Identify which cell holds the provided text, then report its (X, Y) central coordinate. 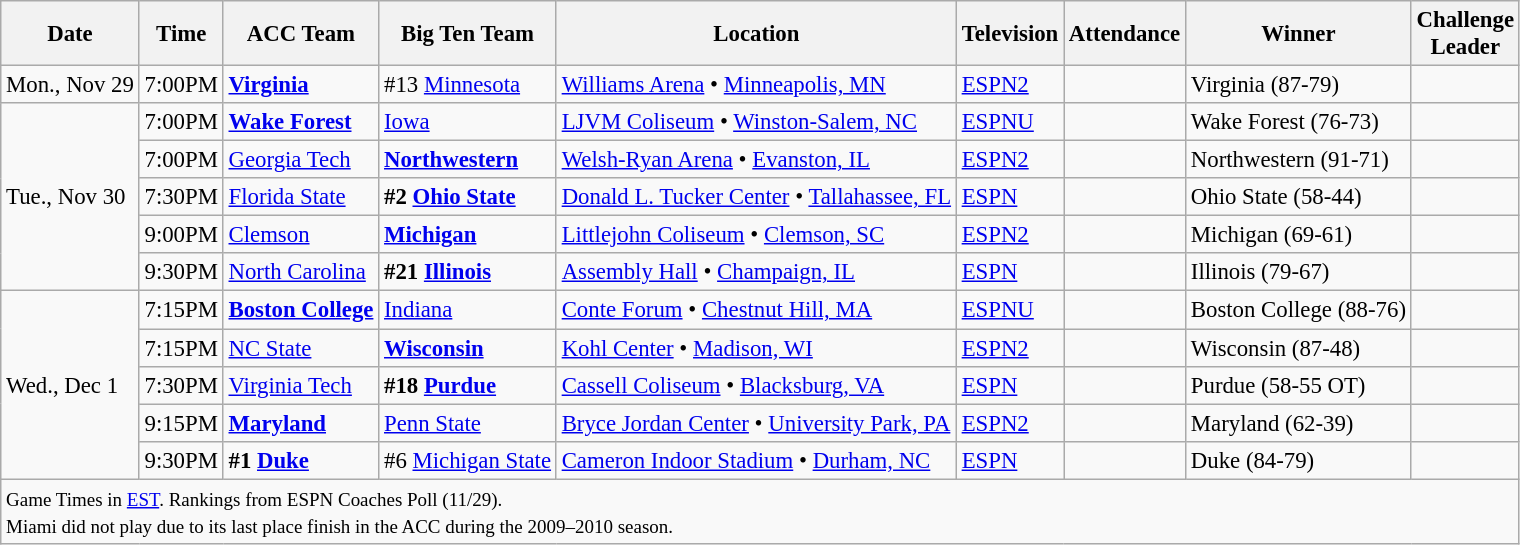
Illinois (79-67) (1299, 273)
Littlejohn Coliseum • Clemson, SC (756, 235)
Wisconsin (468, 348)
LJVM Coliseum • Winston-Salem, NC (756, 122)
Winner (1299, 34)
Virginia (301, 85)
Television (1010, 34)
Florida State (301, 197)
Welsh-Ryan Arena • Evanston, IL (756, 160)
#18 Purdue (468, 385)
Location (756, 34)
9:00PM (181, 235)
Cassell Coliseum • Blacksburg, VA (756, 385)
#21 Illinois (468, 273)
Maryland (301, 423)
Big Ten Team (468, 34)
Purdue (58-55 OT) (1299, 385)
Mon., Nov 29 (70, 85)
#1 Duke (301, 460)
Donald L. Tucker Center • Tallahassee, FL (756, 197)
Date (70, 34)
Georgia Tech (301, 160)
Northwestern (91-71) (1299, 160)
#6 Michigan State (468, 460)
Clemson (301, 235)
Iowa (468, 122)
Boston College (88-76) (1299, 310)
Attendance (1125, 34)
Wisconsin (87-48) (1299, 348)
Virginia Tech (301, 385)
Assembly Hall • Champaign, IL (756, 273)
Time (181, 34)
9:15PM (181, 423)
Michigan (69-61) (1299, 235)
Boston College (301, 310)
Penn State (468, 423)
Wed., Dec 1 (70, 385)
NC State (301, 348)
Game Times in EST. Rankings from ESPN Coaches Poll (11/29). Miami did not play due to its last place finish in the ACC during the 2009–2010 season. (760, 512)
Wake Forest (301, 122)
Virginia (87-79) (1299, 85)
Maryland (62-39) (1299, 423)
Indiana (468, 310)
Tue., Nov 30 (70, 197)
Duke (84-79) (1299, 460)
Williams Arena • Minneapolis, MN (756, 85)
Kohl Center • Madison, WI (756, 348)
Ohio State (58-44) (1299, 197)
North Carolina (301, 273)
Michigan (468, 235)
Conte Forum • Chestnut Hill, MA (756, 310)
ACC Team (301, 34)
Wake Forest (76-73) (1299, 122)
Bryce Jordan Center • University Park, PA (756, 423)
#13 Minnesota (468, 85)
Northwestern (468, 160)
#2 Ohio State (468, 197)
Cameron Indoor Stadium • Durham, NC (756, 460)
ChallengeLeader (1465, 34)
